Search for the cell housing the specified text and yield its [X, Y] center coordinate. 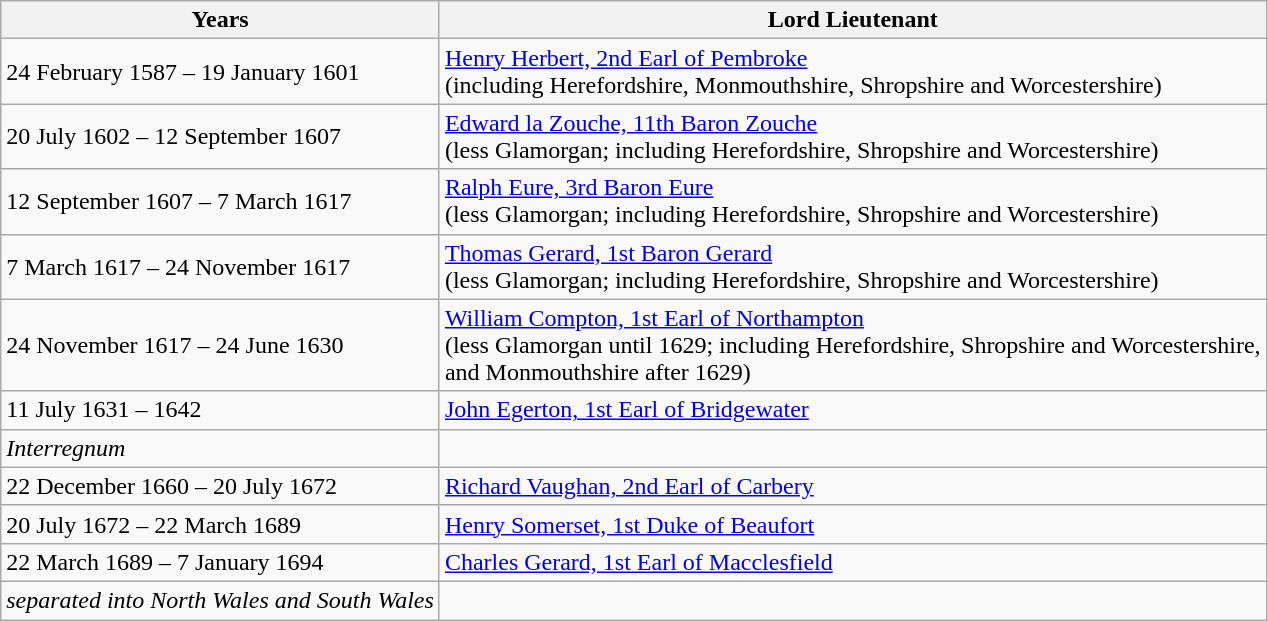
Henry Somerset, 1st Duke of Beaufort [852, 524]
11 July 1631 – 1642 [220, 410]
Interregnum [220, 448]
22 March 1689 – 7 January 1694 [220, 562]
12 September 1607 – 7 March 1617 [220, 202]
20 July 1602 – 12 September 1607 [220, 136]
Charles Gerard, 1st Earl of Macclesfield [852, 562]
22 December 1660 – 20 July 1672 [220, 486]
Thomas Gerard, 1st Baron Gerard (less Glamorgan; including Herefordshire, Shropshire and Worcestershire) [852, 266]
Years [220, 20]
Ralph Eure, 3rd Baron Eure (less Glamorgan; including Herefordshire, Shropshire and Worcestershire) [852, 202]
24 February 1587 – 19 January 1601 [220, 72]
Henry Herbert, 2nd Earl of Pembroke (including Herefordshire, Monmouthshire, Shropshire and Worcestershire) [852, 72]
Lord Lieutenant [852, 20]
Richard Vaughan, 2nd Earl of Carbery [852, 486]
separated into North Wales and South Wales [220, 600]
7 March 1617 – 24 November 1617 [220, 266]
John Egerton, 1st Earl of Bridgewater [852, 410]
24 November 1617 – 24 June 1630 [220, 345]
20 July 1672 – 22 March 1689 [220, 524]
Edward la Zouche, 11th Baron Zouche (less Glamorgan; including Herefordshire, Shropshire and Worcestershire) [852, 136]
